Locate the cell with the specified text and output its [X, Y] center coordinate. 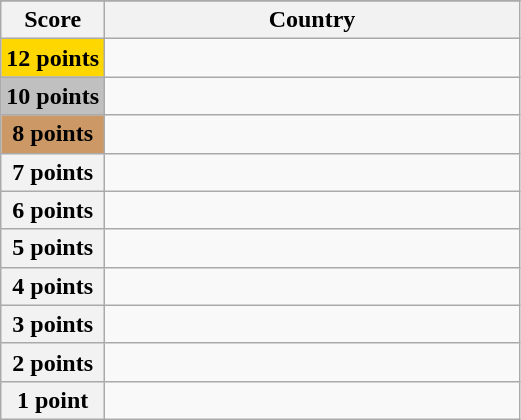
2 points [53, 362]
8 points [53, 134]
4 points [53, 286]
Country [312, 20]
10 points [53, 96]
5 points [53, 248]
3 points [53, 324]
1 point [53, 400]
12 points [53, 58]
Score [53, 20]
6 points [53, 210]
7 points [53, 172]
